Return the (X, Y) coordinate for the center point of the cell that contains the specified text.  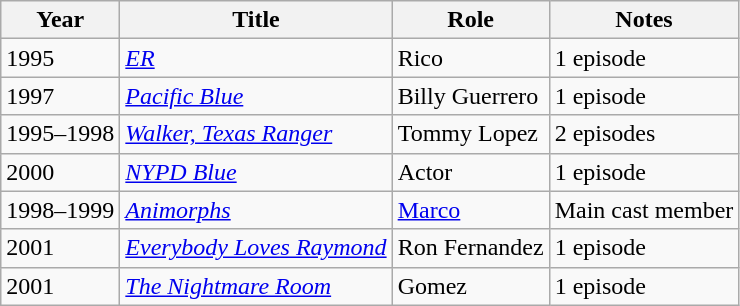
NYPD Blue (256, 172)
Everybody Loves Raymond (256, 248)
Tommy Lopez (470, 134)
Ron Fernandez (470, 248)
1995 (60, 58)
The Nightmare Room (256, 286)
Billy Guerrero (470, 96)
Year (60, 20)
ER (256, 58)
Actor (470, 172)
1998–1999 (60, 210)
2 episodes (644, 134)
Rico (470, 58)
2000 (60, 172)
Walker, Texas Ranger (256, 134)
Main cast member (644, 210)
1995–1998 (60, 134)
Gomez (470, 286)
Animorphs (256, 210)
Title (256, 20)
Marco (470, 210)
Notes (644, 20)
1997 (60, 96)
Role (470, 20)
Pacific Blue (256, 96)
